Find where the given text appears and provide that cell's center as (X, Y) coordinate. 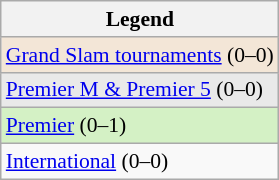
Premier M & Premier 5 (0–0) (140, 90)
Premier (0–1) (140, 126)
Grand Slam tournaments (0–0) (140, 55)
Legend (140, 19)
International (0–0) (140, 162)
